Extract the (x, y) coordinate from the center of the cell holding the provided text.  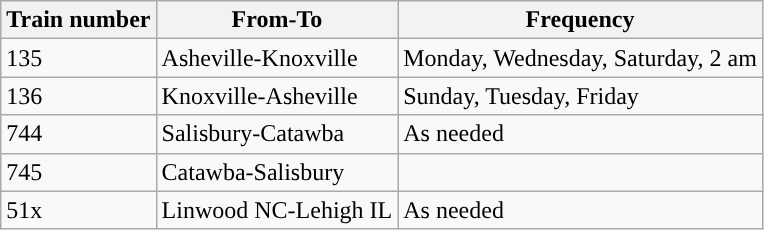
Frequency (580, 20)
Salisbury-Catawba (277, 134)
745 (78, 172)
135 (78, 58)
Monday, Wednesday, Saturday, 2 am (580, 58)
Train number (78, 20)
Catawba-Salisbury (277, 172)
Linwood NC-Lehigh IL (277, 210)
From-To (277, 20)
136 (78, 96)
51x (78, 210)
Knoxville-Asheville (277, 96)
Asheville-Knoxville (277, 58)
744 (78, 134)
Sunday, Tuesday, Friday (580, 96)
